Determine the [X, Y] coordinate at the center of the cell enclosing the given text.  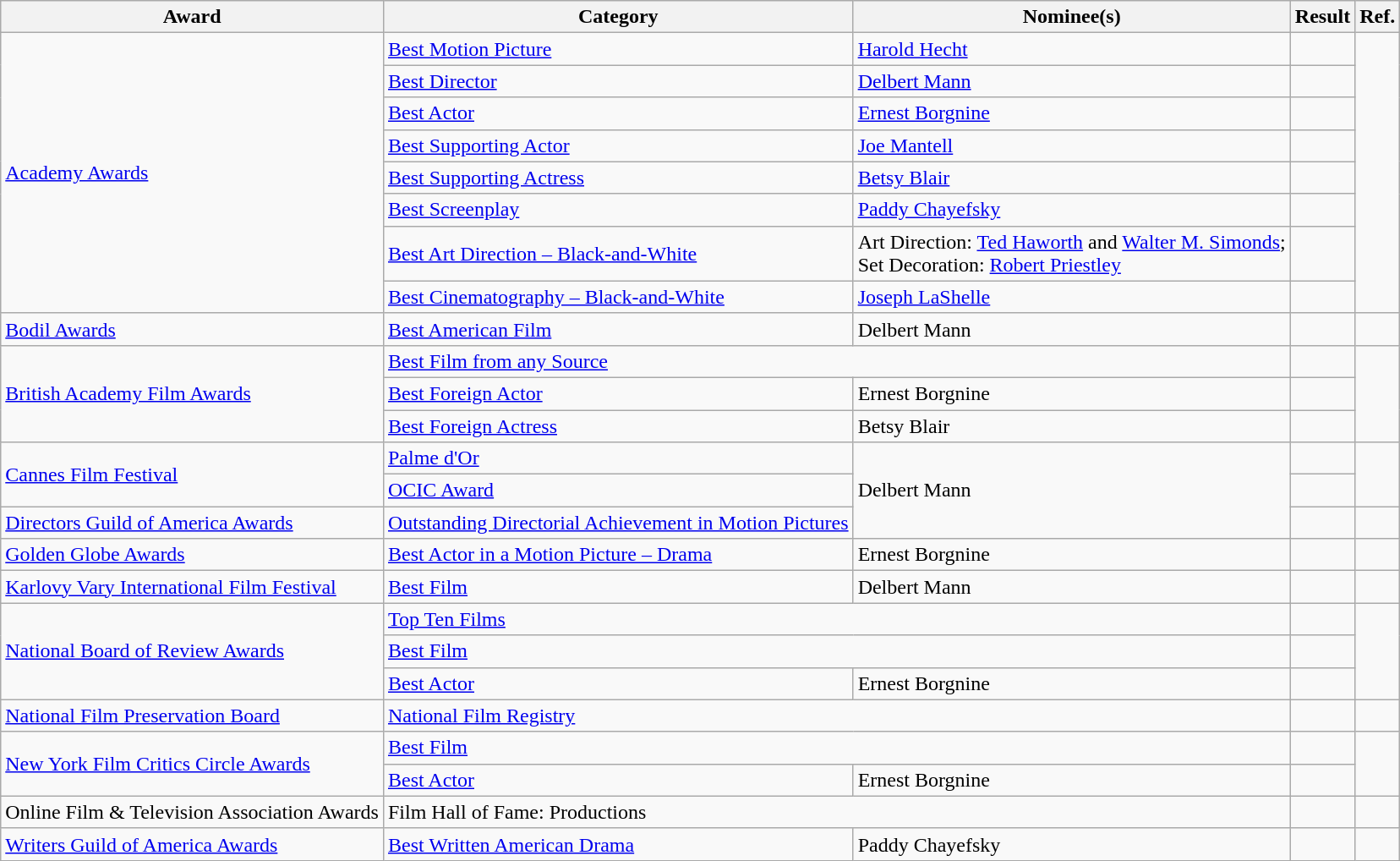
Directors Guild of America Awards [193, 523]
National Film Preservation Board [193, 716]
National Film Registry [837, 716]
Best Cinematography – Black-and-White [618, 297]
Best Actor in a Motion Picture – Drama [618, 555]
Film Hall of Fame: Productions [837, 812]
Best Director [618, 81]
Cannes Film Festival [193, 474]
Ref. [1378, 17]
Academy Awards [193, 173]
Best Written American Drama [618, 844]
Award [193, 17]
British Academy Film Awards [193, 393]
Best Film from any Source [837, 361]
Top Ten Films [837, 619]
Best Supporting Actress [618, 178]
Result [1322, 17]
National Board of Review Awards [193, 651]
Palme d'Or [618, 458]
Online Film & Television Association Awards [193, 812]
OCIC Award [618, 491]
Outstanding Directorial Achievement in Motion Pictures [618, 523]
Joe Mantell [1072, 145]
Best Foreign Actress [618, 425]
Best Foreign Actor [618, 393]
Golden Globe Awards [193, 555]
Writers Guild of America Awards [193, 844]
Nominee(s) [1072, 17]
Joseph LaShelle [1072, 297]
Best Supporting Actor [618, 145]
Best Screenplay [618, 210]
New York Film Critics Circle Awards [193, 764]
Karlovy Vary International Film Festival [193, 587]
Best Art Direction – Black-and-White [618, 254]
Harold Hecht [1072, 49]
Category [618, 17]
Best American Film [618, 329]
Best Motion Picture [618, 49]
Art Direction: Ted Haworth and Walter M. Simonds; Set Decoration: Robert Priestley [1072, 254]
Bodil Awards [193, 329]
